Output the (X, Y) coordinate of the center of the cell containing the given text.  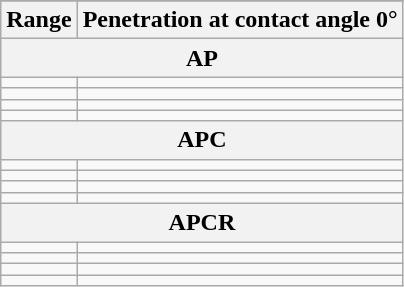
APC (202, 140)
Penetration at contact angle 0° (240, 20)
APCR (202, 222)
AP (202, 58)
Range (39, 20)
